Return the (x, y) coordinate for the center point of the cell that contains the specified text.  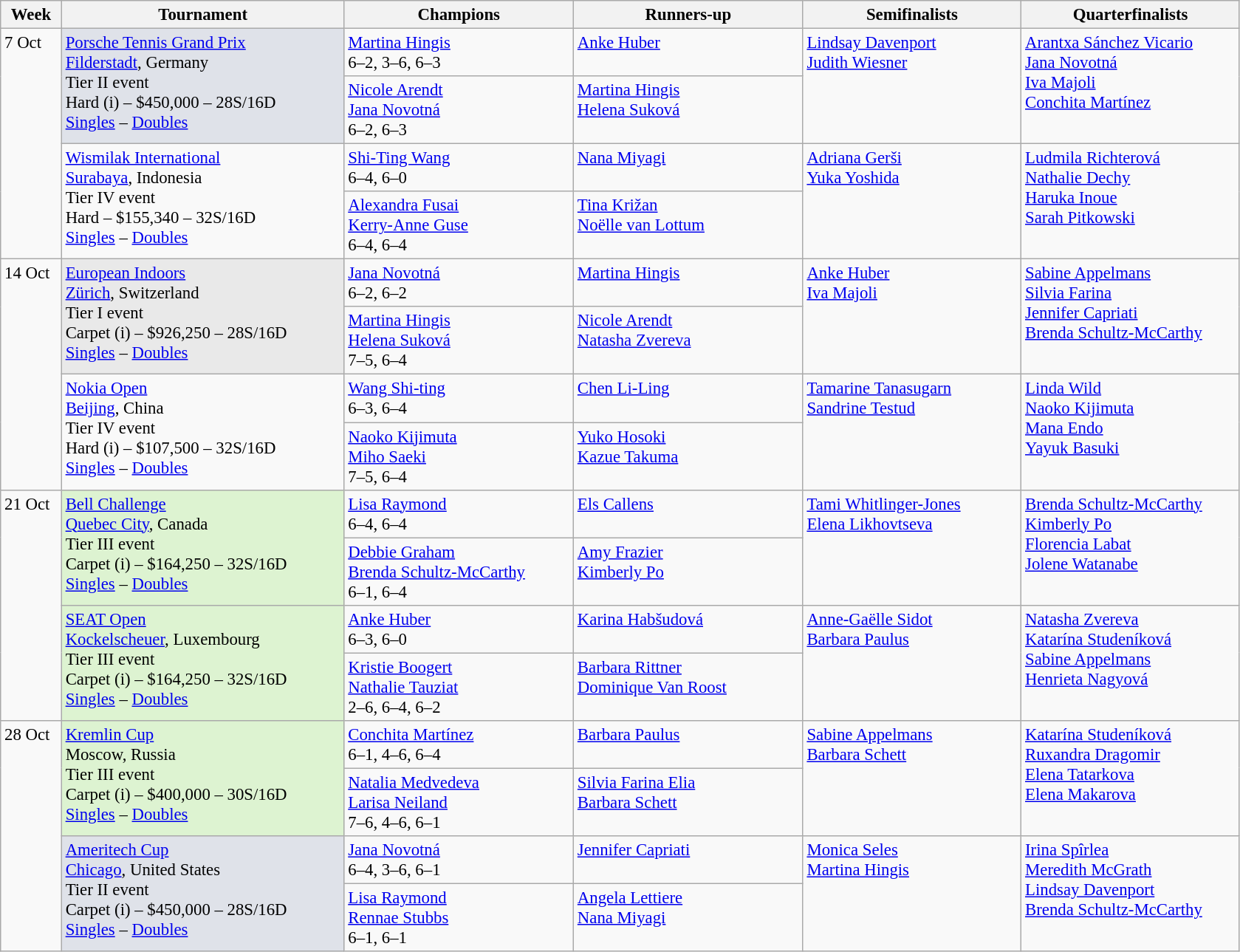
Martina Hingis (688, 284)
Karina Habšudová (688, 629)
21 Oct (31, 605)
Tina Križan Noëlle van Lottum (688, 225)
Katarína Studeníková Ruxandra Dragomir Elena Tatarkova Elena Makarova (1131, 778)
Champions (459, 15)
Alexandra Fusai Kerry-Anne Guse 6–4, 6–4 (459, 225)
Debbie Graham Brenda Schultz-McCarthy 6–1, 6–4 (459, 572)
Runners-up (688, 15)
Jennifer Capriati (688, 860)
Jana Novotná6–2, 6–2 (459, 284)
Natalia Medvedeva Larisa Neiland 7–6, 4–6, 6–1 (459, 802)
28 Oct (31, 836)
Anne-Gaëlle Sidot Barbara Paulus (912, 662)
Wismilak International Surabaya, IndonesiaTier IV eventHard – $155,340 – 32S/16DSingles – Doubles (202, 202)
Chen Li-Ling (688, 399)
Anke Huber (688, 53)
Shi-Ting Wang6–4, 6–0 (459, 168)
Anke Huber6–3, 6–0 (459, 629)
Angela Lettiere Nana Miyagi (688, 917)
Lisa Raymond6–4, 6–4 (459, 514)
Irina Spîrlea Meredith McGrath Lindsay Davenport Brenda Schultz-McCarthy (1131, 894)
Linda Wild Naoko Kijimuta Mana Endo Yayuk Basuki (1131, 432)
Amy Frazier Kimberly Po (688, 572)
Brenda Schultz-McCarthy Kimberly Po Florencia Labat Jolene Watanabe (1131, 547)
Bell ChallengeQuebec City, CanadaTier III eventCarpet (i) – $164,250 – 32S/16DSingles – Doubles (202, 547)
SEAT Open Kockelscheuer, LuxembourgTier III eventCarpet (i) – $164,250 – 32S/16DSingles – Doubles (202, 662)
Martina Hingis6–2, 3–6, 6–3 (459, 53)
Semifinalists (912, 15)
Silvia Farina Elia Barbara Schett (688, 802)
Nicole Arendt Natasha Zvereva (688, 341)
Barbara Paulus (688, 744)
Quarterfinalists (1131, 15)
Lindsay Davenport Judith Wiesner (912, 86)
European Indoors Zürich, Switzerland Tier I eventCarpet (i) – $926,250 – 28S/16DSingles – Doubles (202, 317)
Arantxa Sánchez Vicario Jana Novotná Iva Majoli Conchita Martínez (1131, 86)
Naoko Kijimuta Miho Saeki 7–5, 6–4 (459, 456)
Sabine Appelmans Silvia Farina Jennifer Capriati Brenda Schultz-McCarthy (1131, 317)
Nokia Open Beijing, ChinaTier IV eventHard (i) – $107,500 – 32S/16DSingles – Doubles (202, 432)
Wang Shi-ting6–3, 6–4 (459, 399)
Jana Novotná6–4, 3–6, 6–1 (459, 860)
7 Oct (31, 144)
Natasha Zvereva Katarína Studeníková Sabine Appelmans Henrieta Nagyová (1131, 662)
Nicole Arendt Jana Novotná 6–2, 6–3 (459, 110)
Week (31, 15)
Martina Hingis Helena Suková 7–5, 6–4 (459, 341)
Anke Huber Iva Majoli (912, 317)
Tamarine Tanasugarn Sandrine Testud (912, 432)
Kremlin Cup Moscow, RussiaTier III eventCarpet (i) – $400,000 – 30S/16DSingles – Doubles (202, 778)
Tournament (202, 15)
Els Callens (688, 514)
Tami Whitlinger-Jones Elena Likhovtseva (912, 547)
Sabine Appelmans Barbara Schett (912, 778)
Ameritech Cup Chicago, United StatesTier II eventCarpet (i) – $450,000 – 28S/16DSingles – Doubles (202, 894)
14 Oct (31, 374)
Porsche Tennis Grand PrixFilderstadt, GermanyTier II eventHard (i) – $450,000 – 28S/16DSingles – Doubles (202, 86)
Martina Hingis Helena Suková (688, 110)
Monica Seles Martina Hingis (912, 894)
Yuko Hosoki Kazue Takuma (688, 456)
Conchita Martínez6–1, 4–6, 6–4 (459, 744)
Lisa Raymond Rennae Stubbs 6–1, 6–1 (459, 917)
Kristie Boogert Nathalie Tauziat 2–6, 6–4, 6–2 (459, 687)
Adriana Gerši Yuka Yoshida (912, 202)
Barbara Rittner Dominique Van Roost (688, 687)
Nana Miyagi (688, 168)
Ludmila Richterová Nathalie Dechy Haruka Inoue Sarah Pitkowski (1131, 202)
